Locate the cell with the specified text and output its (X, Y) center coordinate. 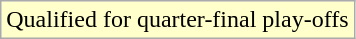
Qualified for quarter-final play-offs (178, 20)
